For the text-containing cell, return its midpoint in [X, Y] coordinate format. 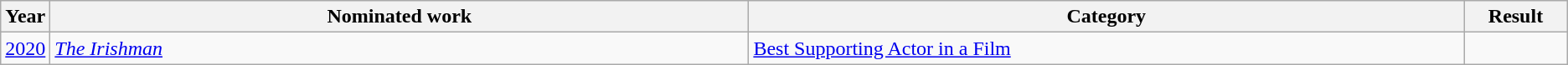
The Irishman [400, 48]
Category [1106, 17]
Nominated work [400, 17]
2020 [25, 48]
Best Supporting Actor in a Film [1106, 48]
Year [25, 17]
Result [1516, 17]
